Search for the cell housing the specified text and yield its [x, y] center coordinate. 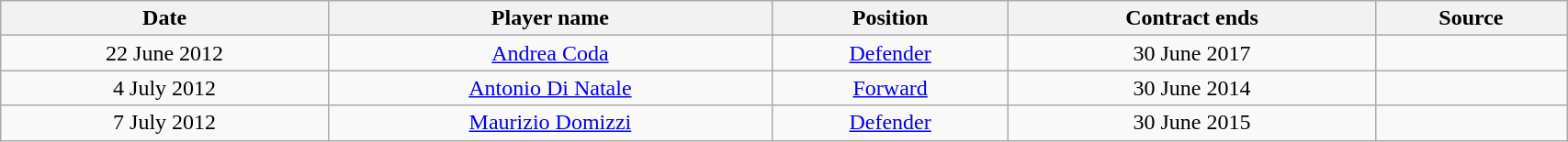
Source [1471, 18]
7 July 2012 [165, 123]
4 July 2012 [165, 88]
30 June 2015 [1192, 123]
Maurizio Domizzi [549, 123]
Andrea Coda [549, 53]
Player name [549, 18]
Position [889, 18]
Antonio Di Natale [549, 88]
Contract ends [1192, 18]
Date [165, 18]
Forward [889, 88]
30 June 2017 [1192, 53]
30 June 2014 [1192, 88]
22 June 2012 [165, 53]
